Locate the cell with the specified text and output its [x, y] center coordinate. 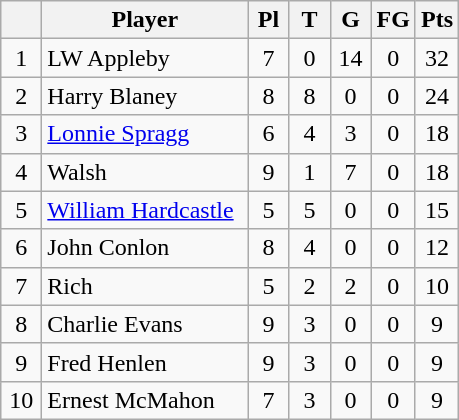
Rich [145, 286]
Charlie Evans [145, 324]
Fred Henlen [145, 362]
32 [436, 58]
Walsh [145, 172]
T [310, 20]
John Conlon [145, 248]
14 [350, 58]
G [350, 20]
Pts [436, 20]
24 [436, 96]
Lonnie Spragg [145, 134]
12 [436, 248]
FG [393, 20]
Harry Blaney [145, 96]
LW Appleby [145, 58]
Pl [268, 20]
William Hardcastle [145, 210]
Ernest McMahon [145, 400]
15 [436, 210]
Player [145, 20]
